Locate the cell with the specified text and output its (x, y) center coordinate. 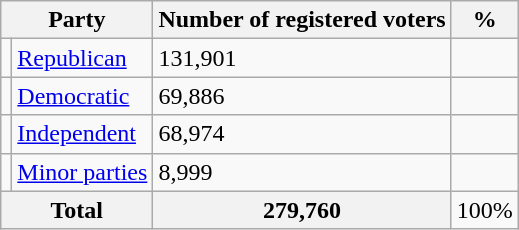
8,999 (302, 172)
Minor parties (82, 172)
100% (484, 210)
Total (77, 210)
Independent (82, 134)
Party (77, 20)
Democratic (82, 96)
68,974 (302, 134)
131,901 (302, 58)
% (484, 20)
279,760 (302, 210)
69,886 (302, 96)
Number of registered voters (302, 20)
Republican (82, 58)
